Pinpoint the cell where the given text exists, returning its (X, Y) midpoint coordinate. 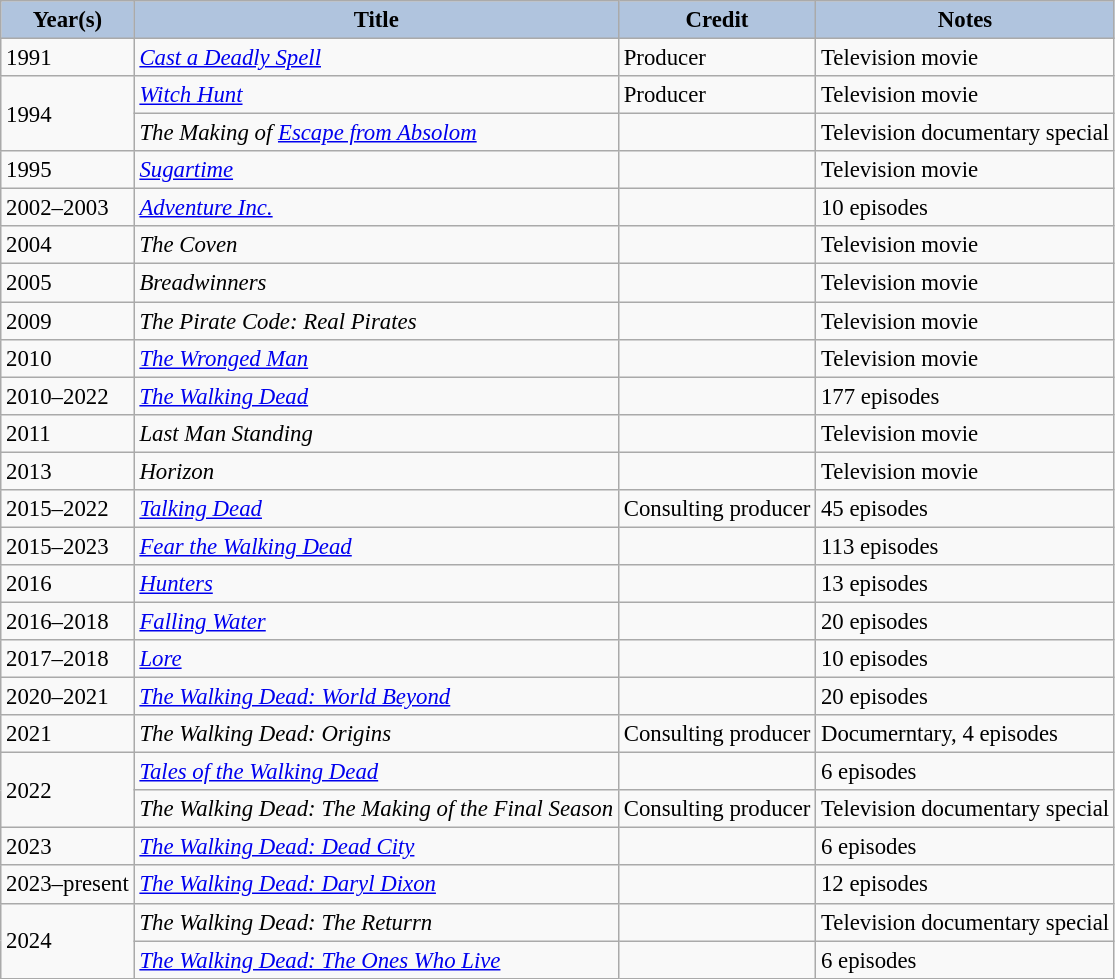
The Walking Dead (376, 396)
45 episodes (966, 509)
The Coven (376, 245)
Falling Water (376, 621)
Title (376, 20)
2015–2023 (68, 546)
2017–2018 (68, 659)
Notes (966, 20)
12 episodes (966, 885)
The Walking Dead: Origins (376, 734)
2023 (68, 847)
The Walking Dead: Daryl Dixon (376, 885)
Hunters (376, 584)
2020–2021 (68, 697)
The Walking Dead: World Beyond (376, 697)
Talking Dead (376, 509)
1994 (68, 114)
Tales of the Walking Dead (376, 772)
The Walking Dead: Dead City (376, 847)
2015–2022 (68, 509)
Year(s) (68, 20)
Last Man Standing (376, 433)
2011 (68, 433)
The Walking Dead: The Returrn (376, 922)
1995 (68, 170)
2016 (68, 584)
113 episodes (966, 546)
The Walking Dead: The Ones Who Live (376, 960)
1991 (68, 58)
177 episodes (966, 396)
2024 (68, 940)
Horizon (376, 471)
Credit (716, 20)
2004 (68, 245)
Sugartime (376, 170)
Cast a Deadly Spell (376, 58)
The Walking Dead: The Making of the Final Season (376, 809)
2016–2018 (68, 621)
2010–2022 (68, 396)
Documerntary, 4 episodes (966, 734)
2005 (68, 283)
The Wronged Man (376, 358)
Lore (376, 659)
Witch Hunt (376, 95)
13 episodes (966, 584)
The Making of Escape from Absolom (376, 133)
2022 (68, 790)
The Pirate Code: Real Pirates (376, 321)
2023–present (68, 885)
2009 (68, 321)
Breadwinners (376, 283)
2013 (68, 471)
2021 (68, 734)
2010 (68, 358)
Adventure Inc. (376, 208)
2002–2003 (68, 208)
Fear the Walking Dead (376, 546)
